Output the (X, Y) coordinate of the center of the cell containing the given text.  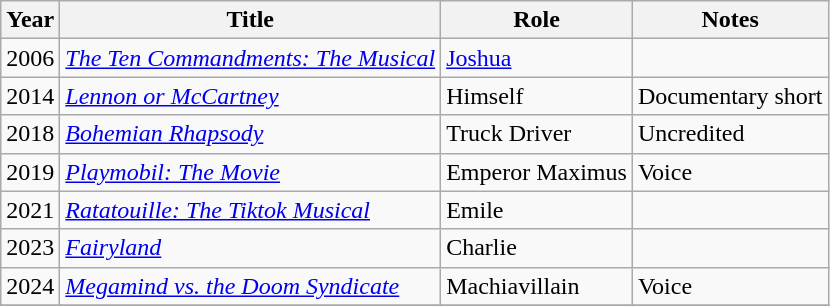
Ratatouille: The Tiktok Musical (250, 210)
Notes (730, 20)
2014 (30, 96)
Emile (537, 210)
Documentary short (730, 96)
2023 (30, 248)
Title (250, 20)
Machiavillain (537, 286)
2024 (30, 286)
Truck Driver (537, 134)
2019 (30, 172)
Joshua (537, 58)
Lennon or McCartney (250, 96)
2021 (30, 210)
Fairyland (250, 248)
The Ten Commandments: The Musical (250, 58)
Year (30, 20)
Charlie (537, 248)
Uncredited (730, 134)
Bohemian Rhapsody (250, 134)
Playmobil: The Movie (250, 172)
2018 (30, 134)
Megamind vs. the Doom Syndicate (250, 286)
Himself (537, 96)
2006 (30, 58)
Role (537, 20)
Emperor Maximus (537, 172)
